Determine the [x, y] coordinate at the center of the cell enclosing the given text.  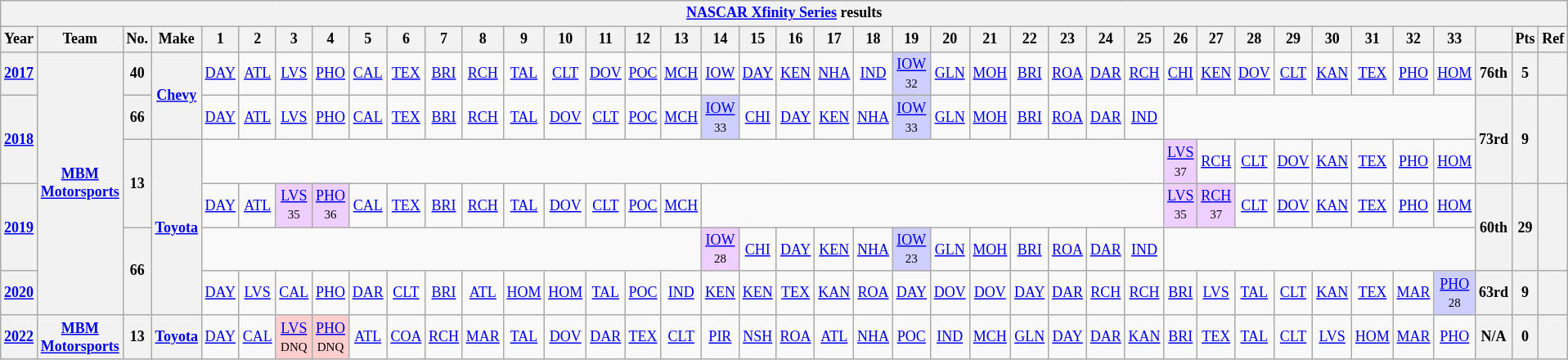
16 [795, 39]
NASCAR Xfinity Series results [784, 13]
RCH37 [1216, 205]
6 [406, 39]
1 [220, 39]
23 [1068, 39]
PIR [721, 337]
28 [1255, 39]
2 [257, 39]
24 [1106, 39]
PHO36 [330, 205]
2018 [20, 139]
PHODNQ [330, 337]
IOW32 [911, 74]
21 [990, 39]
Make [177, 39]
IOW23 [911, 250]
3 [294, 39]
10 [566, 39]
4 [330, 39]
IOW [721, 74]
Year [20, 39]
0 [1525, 337]
25 [1144, 39]
Ref [1553, 39]
15 [757, 39]
27 [1216, 39]
22 [1030, 39]
60th [1494, 227]
7 [444, 39]
No. [137, 39]
17 [834, 39]
Chevy [177, 95]
LVS37 [1181, 161]
N/A [1494, 337]
19 [911, 39]
76th [1494, 74]
NSH [757, 337]
11 [606, 39]
12 [643, 39]
33 [1454, 39]
2020 [20, 293]
40 [137, 74]
2022 [20, 337]
LVSDNQ [294, 337]
73rd [1494, 139]
2017 [20, 74]
26 [1181, 39]
COA [406, 337]
8 [483, 39]
30 [1332, 39]
63rd [1494, 293]
32 [1413, 39]
IOW28 [721, 250]
18 [874, 39]
Team [80, 39]
31 [1373, 39]
14 [721, 39]
PHO28 [1454, 293]
2019 [20, 227]
20 [950, 39]
Pts [1525, 39]
